Return [X, Y] of the center of cell containing provided text 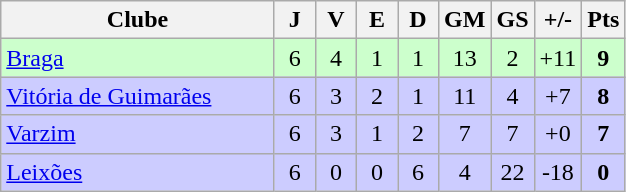
E [376, 20]
V [336, 20]
GS [512, 20]
Varzim [138, 134]
Clube [138, 20]
+/- [558, 20]
11 [465, 96]
Pts [604, 20]
8 [604, 96]
13 [465, 58]
GM [465, 20]
9 [604, 58]
Braga [138, 58]
-18 [558, 172]
Vitória de Guimarães [138, 96]
+7 [558, 96]
+11 [558, 58]
+0 [558, 134]
Leixões [138, 172]
J [294, 20]
D [418, 20]
22 [512, 172]
